Find where the given text appears and provide that cell's center as [X, Y] coordinate. 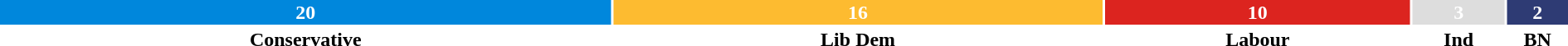
20 [305, 12]
16 [858, 12]
3 [1458, 12]
10 [1258, 12]
2 [1537, 12]
